Search for the cell housing the specified text and yield its (X, Y) center coordinate. 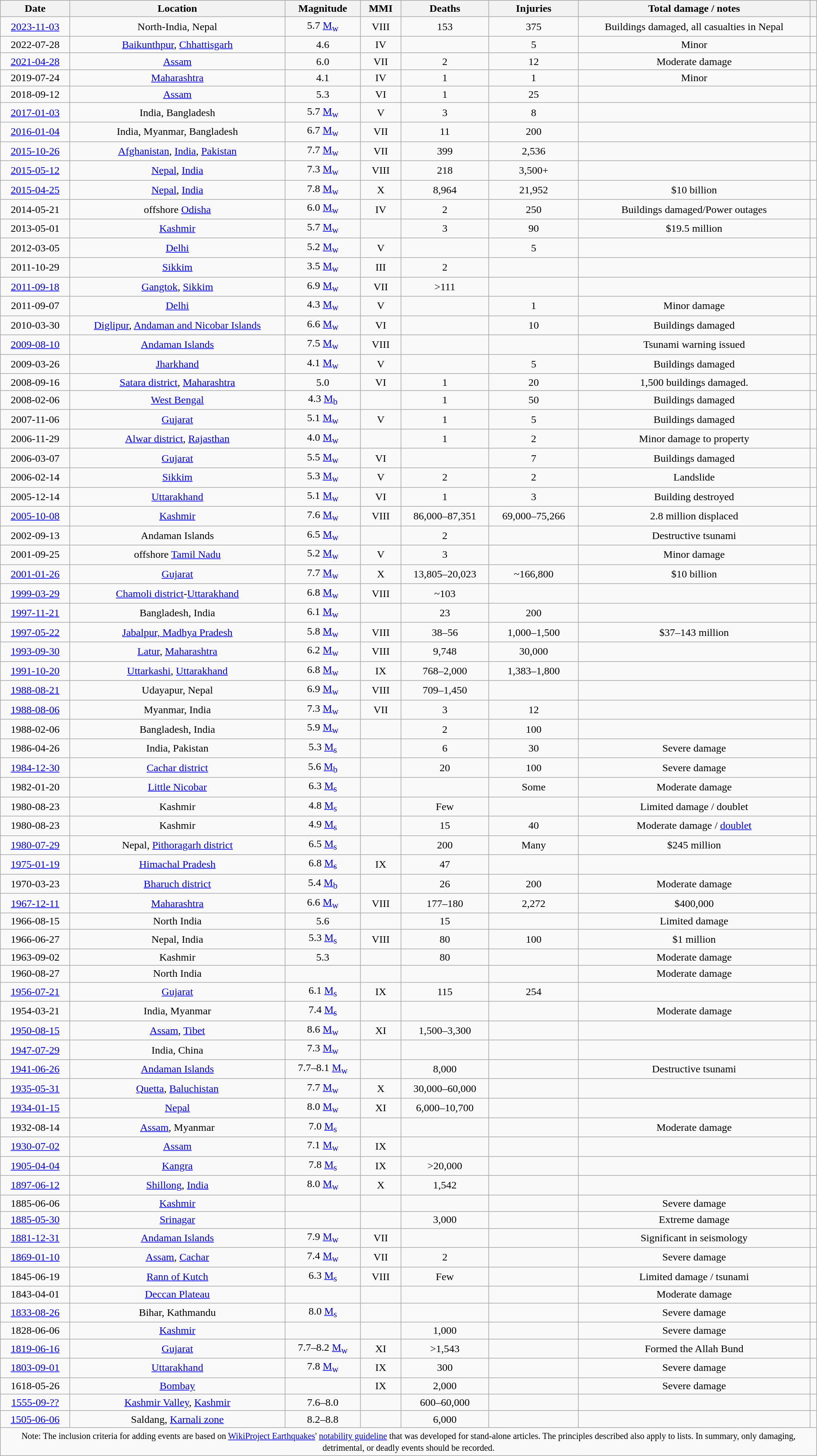
3,500+ (533, 170)
India, Myanmar (177, 1011)
India, Pakistan (177, 748)
47 (445, 865)
Date (35, 9)
~103 (445, 594)
6.5 Ms (323, 845)
3.5 Mw (323, 267)
7.0 Ms (323, 1127)
300 (445, 1368)
2016-01-04 (35, 132)
III (381, 267)
$1 million (694, 939)
8 (533, 112)
offshore Tamil Nadu (177, 555)
218 (445, 170)
Rann of Kutch (177, 1277)
Bihar, Kathmandu (177, 1312)
1897-06-12 (35, 1185)
2002-09-13 (35, 536)
1988-08-21 (35, 690)
1,500 buildings damaged. (694, 382)
Chamoli district-Uttarakhand (177, 594)
Moderate damage / doublet (694, 826)
Afghanistan, India, Pakistan (177, 151)
2023-11-03 (35, 27)
6.2 Mw (323, 652)
23 (445, 613)
399 (445, 151)
Building destroyed (694, 497)
5.8 Mw (323, 632)
6.5 Mw (323, 536)
Uttarkashi, Uttarakhand (177, 671)
2009-03-26 (35, 364)
1960-08-27 (35, 974)
5.5 Mw (323, 458)
1980-07-29 (35, 845)
86,000–87,351 (445, 516)
Little Nicobar (177, 787)
1845-06-19 (35, 1277)
1947-07-29 (35, 1050)
6.1 Mw (323, 613)
1,000 (445, 1330)
11 (445, 132)
8,964 (445, 190)
1932-08-14 (35, 1127)
2006-03-07 (35, 458)
1993-09-30 (35, 652)
Significant in seismology (694, 1238)
1982-01-20 (35, 787)
2011-09-07 (35, 306)
2019-07-24 (35, 78)
1803-09-01 (35, 1368)
$19.5 million (694, 228)
2017-01-03 (35, 112)
2005-10-08 (35, 516)
768–2,000 (445, 671)
2012-03-05 (35, 248)
2.8 million displaced (694, 516)
2015-04-25 (35, 190)
1967-12-11 (35, 903)
1,500–3,300 (445, 1030)
Nepal (177, 1108)
115 (445, 992)
1843-04-01 (35, 1295)
1966-08-15 (35, 921)
1,000–1,500 (533, 632)
1869-01-10 (35, 1257)
Limited damage / doublet (694, 807)
709–1,450 (445, 690)
Shillong, India (177, 1185)
Landslide (694, 477)
1988-02-06 (35, 729)
1997-05-22 (35, 632)
2021-04-28 (35, 61)
Magnitude (323, 9)
2007-11-06 (35, 419)
1505-06-06 (35, 1419)
Baikunthpur, Chhattisgarh (177, 45)
Bombay (177, 1386)
2018-09-12 (35, 94)
6,000 (445, 1419)
2015-05-12 (35, 170)
Satara district, Maharashtra (177, 382)
7.1 Mw (323, 1147)
Tsunami warning issued (694, 345)
13,805–20,023 (445, 574)
9,748 (445, 652)
7.9 Mw (323, 1238)
2006-11-29 (35, 439)
2013-05-01 (35, 228)
>20,000 (445, 1166)
Srinagar (177, 1220)
MMI (381, 9)
2001-09-25 (35, 555)
Location (177, 9)
~166,800 (533, 574)
Assam, Tibet (177, 1030)
$400,000 (694, 903)
Kangra (177, 1166)
1966-06-27 (35, 939)
1935-05-31 (35, 1089)
>111 (445, 286)
5.9 Mw (323, 729)
1,542 (445, 1185)
4.1 Mw (323, 364)
153 (445, 27)
177–180 (445, 903)
India, China (177, 1050)
Formed the Allah Bund (694, 1349)
600–60,000 (445, 1402)
India, Myanmar, Bangladesh (177, 132)
offshore Odisha (177, 209)
40 (533, 826)
Himachal Pradesh (177, 865)
2009-08-10 (35, 345)
6.0 (323, 61)
1881-12-31 (35, 1238)
30 (533, 748)
4.3 Mw (323, 306)
1555-09-?? (35, 1402)
6,000–10,700 (445, 1108)
1975-01-19 (35, 865)
2010-03-30 (35, 325)
Assam, Myanmar (177, 1127)
Jabalpur, Madhya Pradesh (177, 632)
4.9 Ms (323, 826)
4.8 Ms (323, 807)
1956-07-21 (35, 992)
5.4 Mb (323, 884)
4.3 Mb (323, 400)
Limited damage (694, 921)
1885-06-06 (35, 1203)
4.1 (323, 78)
7.8 Ms (323, 1166)
5.6 (323, 921)
8.2–8.8 (323, 1419)
Many (533, 845)
Deaths (445, 9)
1950-08-15 (35, 1030)
Buildings damaged, all casualties in Nepal (694, 27)
21,952 (533, 190)
3,000 (445, 1220)
1930-07-02 (35, 1147)
Total damage / notes (694, 9)
India, Bangladesh (177, 112)
375 (533, 27)
1999-03-29 (35, 594)
Alwar district, Rajasthan (177, 439)
69,000–75,266 (533, 516)
2,272 (533, 903)
1997-11-21 (35, 613)
8.0 Ms (323, 1312)
Buildings damaged/Power outages (694, 209)
Nepal, Pithoragarh district (177, 845)
1885-05-30 (35, 1220)
7.7–8.2 Mw (323, 1349)
7.7–8.1 Mw (323, 1069)
8,000 (445, 1069)
Gangtok, Sikkim (177, 286)
1988-08-06 (35, 710)
Assam, Cachar (177, 1257)
7.6 Mw (323, 516)
Diglipur, Andaman and Nicobar Islands (177, 325)
North-India, Nepal (177, 27)
6 (445, 748)
1828-06-06 (35, 1330)
Some (533, 787)
2014-05-21 (35, 209)
1991-10-20 (35, 671)
Extreme damage (694, 1220)
10 (533, 325)
30,000 (533, 652)
38–56 (445, 632)
Kashmir Valley, Kashmir (177, 1402)
2008-09-16 (35, 382)
Quetta, Baluchistan (177, 1089)
West Bengal (177, 400)
8.6 Mw (323, 1030)
1833-08-26 (35, 1312)
$37–143 million (694, 632)
1986-04-26 (35, 748)
30,000–60,000 (445, 1089)
Myanmar, India (177, 710)
1941-06-26 (35, 1069)
Minor damage to property (694, 439)
$245 million (694, 845)
250 (533, 209)
Injuries (533, 9)
2008-02-06 (35, 400)
6.0 Mw (323, 209)
7.4 Mw (323, 1257)
2001-01-26 (35, 574)
7.6–8.0 (323, 1402)
90 (533, 228)
Jharkhand (177, 364)
2015-10-26 (35, 151)
Latur, Maharashtra (177, 652)
2,536 (533, 151)
Cachar district (177, 768)
7.5 Mw (323, 345)
Saldang, Karnali zone (177, 1419)
254 (533, 992)
2011-10-29 (35, 267)
5.3 Mw (323, 477)
1,383–1,800 (533, 671)
50 (533, 400)
2011-09-18 (35, 286)
>1,543 (445, 1349)
5.0 (323, 382)
25 (533, 94)
2,000 (445, 1386)
1984-12-30 (35, 768)
5.6 Mb (323, 768)
2006-02-14 (35, 477)
1934-01-15 (35, 1108)
6.8 Ms (323, 865)
7.4 Ms (323, 1011)
Udayapur, Nepal (177, 690)
Limited damage / tsunami (694, 1277)
Bharuch district (177, 884)
1618-05-26 (35, 1386)
26 (445, 884)
4.0 Mw (323, 439)
1905-04-04 (35, 1166)
2005-12-14 (35, 497)
6.7 Mw (323, 132)
4.6 (323, 45)
6.1 Ms (323, 992)
7 (533, 458)
1970-03-23 (35, 884)
2022-07-28 (35, 45)
1954-03-21 (35, 1011)
Deccan Plateau (177, 1295)
1819-06-16 (35, 1349)
1963-09-02 (35, 957)
